From the cell containing the given text, extract its center point as [x, y] coordinate. 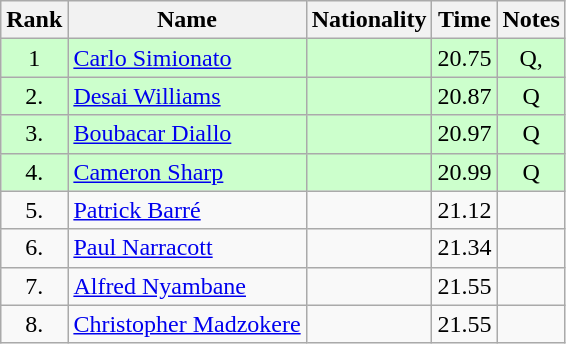
21.12 [464, 210]
20.75 [464, 58]
Name [187, 20]
1 [34, 58]
4. [34, 172]
5. [34, 210]
Alfred Nyambane [187, 286]
7. [34, 286]
Notes [531, 20]
Paul Narracott [187, 248]
Q, [531, 58]
20.87 [464, 96]
Patrick Barré [187, 210]
Desai Williams [187, 96]
Boubacar Diallo [187, 134]
6. [34, 248]
Rank [34, 20]
Time [464, 20]
8. [34, 324]
Nationality [369, 20]
21.34 [464, 248]
20.97 [464, 134]
20.99 [464, 172]
3. [34, 134]
Carlo Simionato [187, 58]
Cameron Sharp [187, 172]
2. [34, 96]
Christopher Madzokere [187, 324]
